Identify which cell holds the provided text, then report its [x, y] central coordinate. 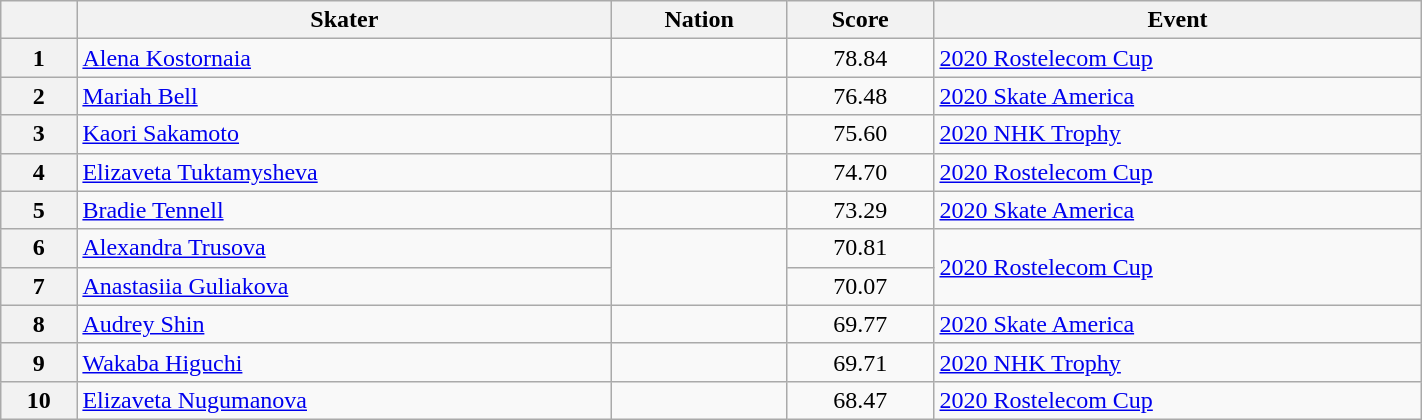
4 [39, 172]
69.71 [860, 362]
Wakaba Higuchi [344, 362]
5 [39, 210]
78.84 [860, 58]
1 [39, 58]
73.29 [860, 210]
68.47 [860, 400]
10 [39, 400]
8 [39, 324]
Audrey Shin [344, 324]
3 [39, 134]
Anastasiia Guliakova [344, 286]
Nation [700, 20]
Alexandra Trusova [344, 248]
Elizaveta Tuktamysheva [344, 172]
Kaori Sakamoto [344, 134]
Mariah Bell [344, 96]
74.70 [860, 172]
9 [39, 362]
Score [860, 20]
70.81 [860, 248]
Alena Kostornaia [344, 58]
Bradie Tennell [344, 210]
75.60 [860, 134]
69.77 [860, 324]
70.07 [860, 286]
76.48 [860, 96]
Elizaveta Nugumanova [344, 400]
2 [39, 96]
7 [39, 286]
Event [1178, 20]
Skater [344, 20]
6 [39, 248]
